Extract the [x, y] coordinate from the center of the cell holding the provided text.  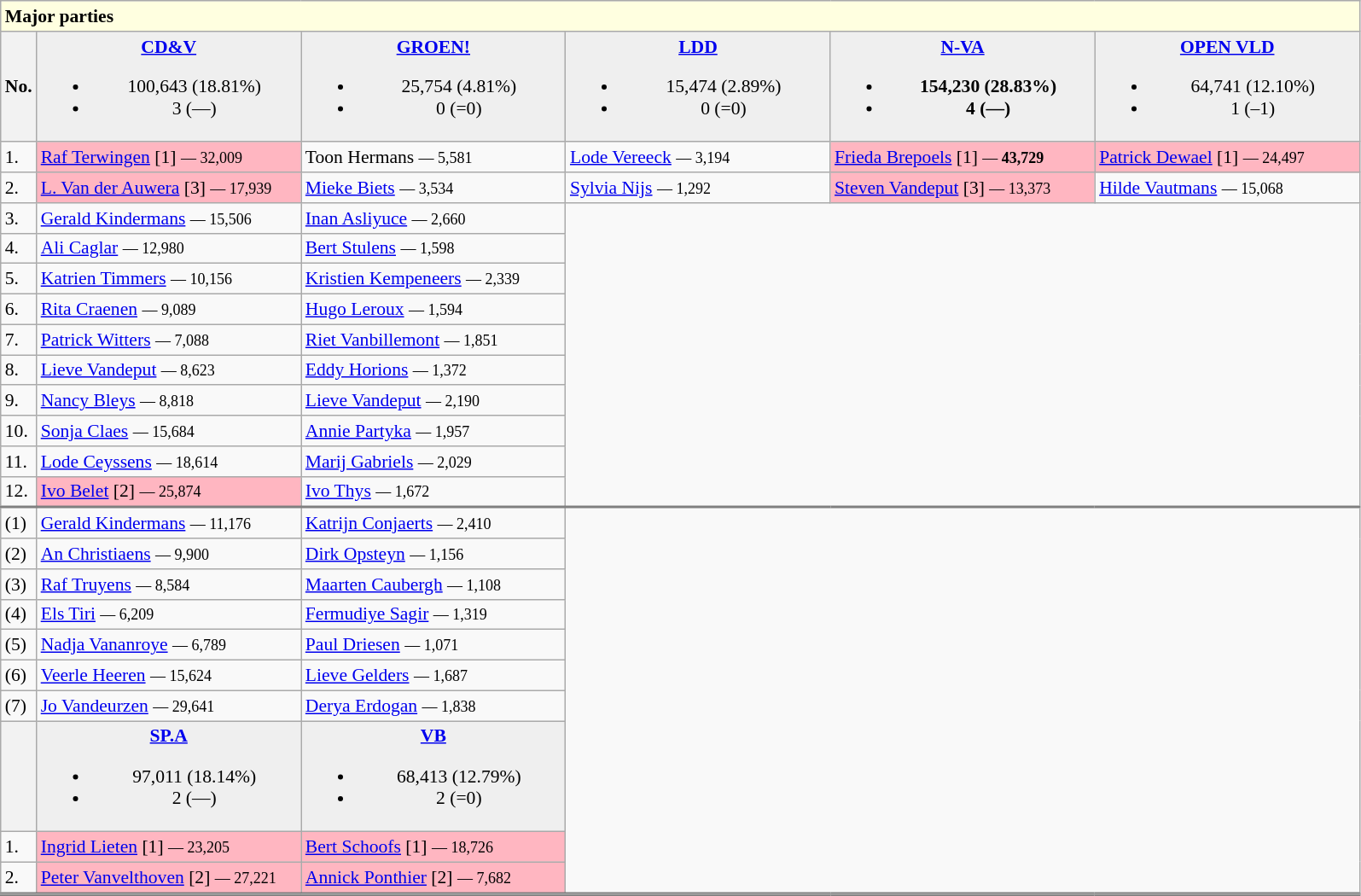
L. Van der Auwera [3] — 17,939 [169, 188]
4. [19, 248]
Gerald Kindermans — 11,176 [169, 523]
(1) [19, 523]
Ingrid Lieten [1] — 23,205 [169, 847]
Maarten Caubergh — 1,108 [433, 585]
Veerle Heeren — 15,624 [169, 676]
Katrien Timmers — 10,156 [169, 279]
Eddy Horions — 1,372 [433, 370]
Inan Asliyuce — 2,660 [433, 218]
An Christiaens — 9,900 [169, 554]
N-VA154,230 (28.83%)4 (—) [963, 87]
Lieve Vandeput — 2,190 [433, 401]
11. [19, 462]
GROEN!25,754 (4.81%)0 (=0) [433, 87]
Lieve Gelders — 1,687 [433, 676]
Rita Craenen — 9,089 [169, 310]
Peter Vanvelthoven [2] — 27,221 [169, 877]
Fermudiye Sagir — 1,319 [433, 614]
Riet Vanbillemont — 1,851 [433, 340]
No. [19, 87]
12. [19, 492]
Hilde Vautmans — 15,068 [1227, 188]
Ivo Belet [2] — 25,874 [169, 492]
7. [19, 340]
Ali Caglar — 12,980 [169, 248]
Raf Terwingen [1] — 32,009 [169, 158]
Lode Ceyssens — 18,614 [169, 462]
Els Tiri — 6,209 [169, 614]
Hugo Leroux — 1,594 [433, 310]
Nadja Vananroye — 6,789 [169, 645]
Gerald Kindermans — 15,506 [169, 218]
(5) [19, 645]
Mieke Biets — 3,534 [433, 188]
VB68,413 (12.79%)2 (=0) [433, 777]
OPEN VLD64,741 (12.10%)1 (–1) [1227, 87]
Patrick Dewael [1] — 24,497 [1227, 158]
10. [19, 431]
CD&V 100,643 (18.81%)3 (—) [169, 87]
9. [19, 401]
Katrijn Conjaerts — 2,410 [433, 523]
6. [19, 310]
Major parties [681, 16]
Toon Hermans — 5,581 [433, 158]
LDD15,474 (2.89%)0 (=0) [698, 87]
Paul Driesen — 1,071 [433, 645]
3. [19, 218]
Bert Stulens — 1,598 [433, 248]
Annie Partyka — 1,957 [433, 431]
Jo Vandeurzen — 29,641 [169, 706]
Steven Vandeput [3] — 13,373 [963, 188]
SP.A 97,011 (18.14%)2 (—) [169, 777]
Patrick Witters — 7,088 [169, 340]
(7) [19, 706]
Raf Truyens — 8,584 [169, 585]
(3) [19, 585]
Sonja Claes — 15,684 [169, 431]
(4) [19, 614]
Kristien Kempeneers — 2,339 [433, 279]
5. [19, 279]
(2) [19, 554]
Sylvia Nijs — 1,292 [698, 188]
8. [19, 370]
Dirk Opsteyn — 1,156 [433, 554]
Frieda Brepoels [1] — 43,729 [963, 158]
Marij Gabriels — 2,029 [433, 462]
Lieve Vandeput — 8,623 [169, 370]
Lode Vereeck — 3,194 [698, 158]
Derya Erdogan — 1,838 [433, 706]
Nancy Bleys — 8,818 [169, 401]
Bert Schoofs [1] — 18,726 [433, 847]
Ivo Thys — 1,672 [433, 492]
Annick Ponthier [2] — 7,682 [433, 877]
(6) [19, 676]
